Scan for the cell matching the given text and deliver its [X, Y] coordinate at center. 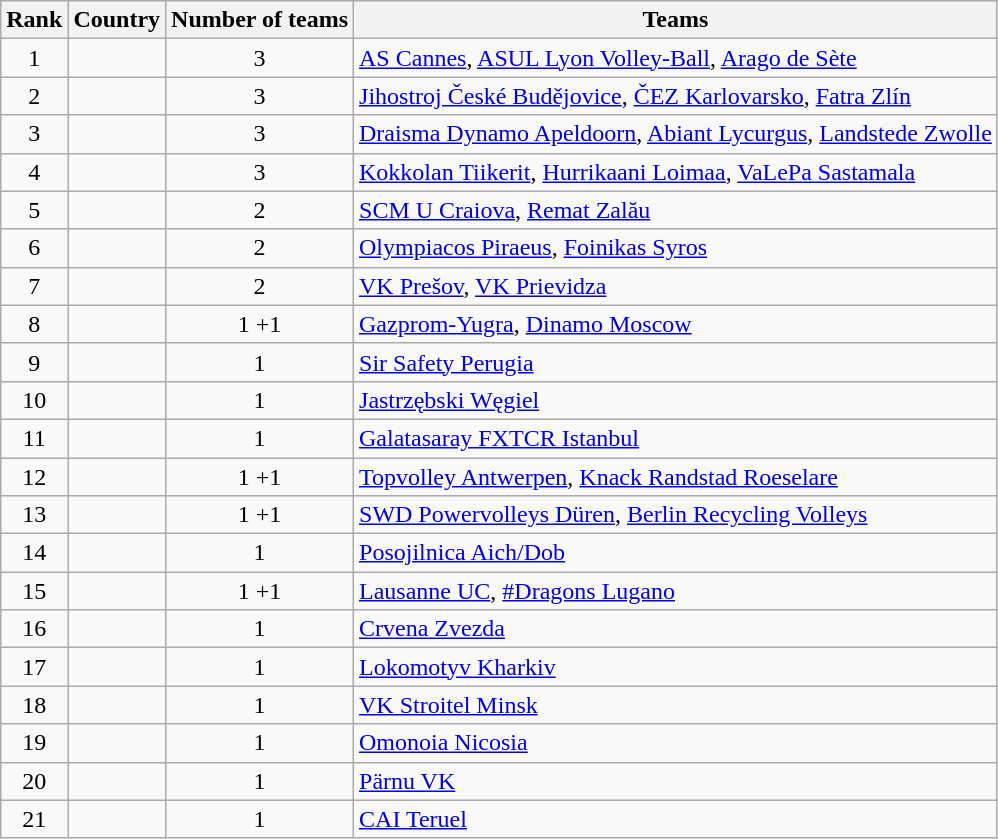
Country [117, 20]
20 [34, 781]
SWD Powervolleys Düren, Berlin Recycling Volleys [676, 515]
9 [34, 362]
6 [34, 248]
14 [34, 553]
8 [34, 324]
10 [34, 400]
19 [34, 743]
4 [34, 172]
Jihostroj České Budějovice, ČEZ Karlovarsko, Fatra Zlín [676, 96]
11 [34, 438]
17 [34, 667]
15 [34, 591]
Pärnu VK [676, 781]
CAI Teruel [676, 819]
Rank [34, 20]
12 [34, 477]
Gazprom-Yugra, Dinamo Moscow [676, 324]
VK Prešov, VK Prievidza [676, 286]
13 [34, 515]
Galatasaray FXTCR Istanbul [676, 438]
VK Stroitel Minsk [676, 705]
Crvena Zvezda [676, 629]
Kokkolan Tiikerit, Hurrikaani Loimaa, VaLePa Sastamala [676, 172]
Lausanne UC, #Dragons Lugano [676, 591]
16 [34, 629]
Olympiacos Piraeus, Foinikas Syros [676, 248]
Omonoia Nicosia [676, 743]
Sir Safety Perugia [676, 362]
SCM U Craiova, Remat Zalău [676, 210]
21 [34, 819]
Draisma Dynamo Apeldoorn, Abiant Lycurgus, Landstede Zwolle [676, 134]
18 [34, 705]
Posojilnica Aich/Dob [676, 553]
Number of teams [260, 20]
Topvolley Antwerpen, Knack Randstad Roeselare [676, 477]
Lokomotyv Kharkiv [676, 667]
Jastrzębski Węgiel [676, 400]
AS Cannes, ASUL Lyon Volley-Ball, Arago de Sète [676, 58]
5 [34, 210]
7 [34, 286]
Teams [676, 20]
